Identify which cell holds the provided text, then report its [x, y] central coordinate. 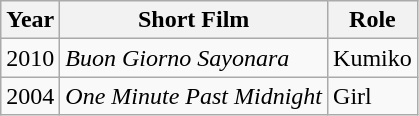
One Minute Past Midnight [194, 96]
Buon Giorno Sayonara [194, 58]
Year [30, 20]
2004 [30, 96]
Role [373, 20]
Kumiko [373, 58]
Short Film [194, 20]
2010 [30, 58]
Girl [373, 96]
